Identify which cell holds the provided text, then report its (x, y) central coordinate. 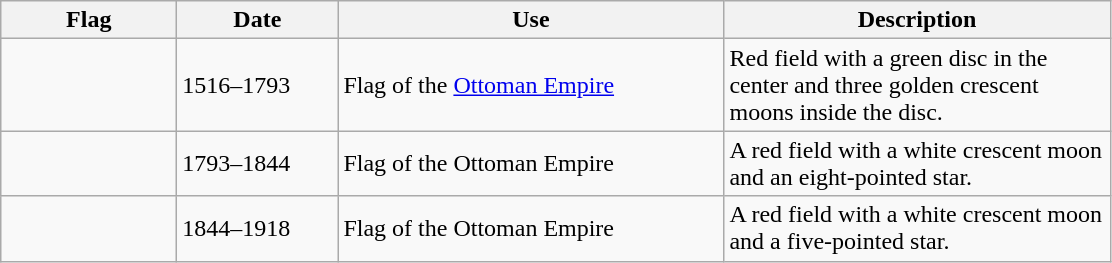
Date (258, 20)
A red field with a white crescent moon and an eight-pointed star. (917, 164)
1516–1793 (258, 85)
1844–1918 (258, 228)
Red field with a green disc in the center and three golden crescent moons inside the disc. (917, 85)
1793–1844 (258, 164)
Description (917, 20)
Use (531, 20)
Flag (89, 20)
A red field with a white crescent moon and a five-pointed star. (917, 228)
